Identify which cell holds the provided text, then report its [X, Y] central coordinate. 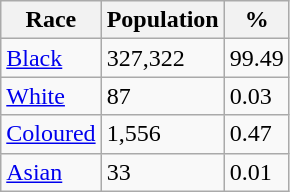
White [51, 96]
0.01 [256, 172]
Black [51, 58]
Population [162, 20]
33 [162, 172]
1,556 [162, 134]
99.49 [256, 58]
Coloured [51, 134]
0.03 [256, 96]
% [256, 20]
Race [51, 20]
0.47 [256, 134]
87 [162, 96]
327,322 [162, 58]
Asian [51, 172]
